Scan for the cell matching the given text and deliver its (X, Y) coordinate at center. 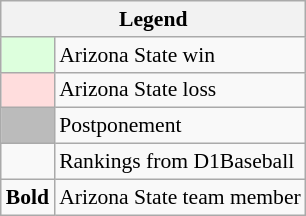
Arizona State team member (180, 197)
Bold (28, 197)
Legend (154, 19)
Arizona State loss (180, 90)
Rankings from D1Baseball (180, 162)
Postponement (180, 126)
Arizona State win (180, 55)
